Scan for the cell matching the given text and deliver its (x, y) coordinate at center. 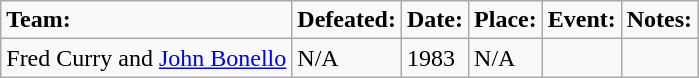
Event: (582, 20)
Defeated: (347, 20)
Team: (146, 20)
Date: (434, 20)
Place: (506, 20)
Notes: (659, 20)
1983 (434, 58)
Fred Curry and John Bonello (146, 58)
